Capture the cell that displays the provided text and extract its [X, Y] central coordinate. 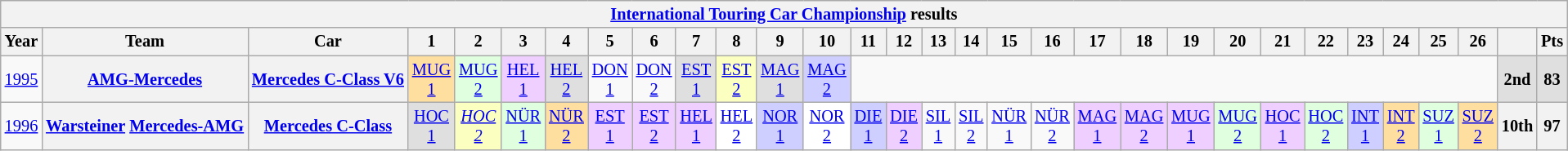
SUZ1 [1438, 126]
NOR1 [780, 126]
SUZ2 [1478, 126]
83 [1552, 79]
SIL2 [971, 126]
1995 [21, 79]
DON2 [654, 79]
13 [938, 42]
4 [566, 42]
21 [1283, 42]
Warsteiner Mercedes-AMG [145, 126]
11 [869, 42]
INT2 [1401, 126]
3 [523, 42]
DON1 [610, 79]
97 [1552, 126]
1996 [21, 126]
25 [1438, 42]
12 [904, 42]
DIE1 [869, 126]
Mercedes C-Class [328, 126]
10 [826, 42]
10th [1517, 126]
5 [610, 42]
26 [1478, 42]
24 [1401, 42]
23 [1365, 42]
NOR2 [826, 126]
Car [328, 42]
Year [21, 42]
8 [736, 42]
19 [1191, 42]
7 [695, 42]
1 [432, 42]
Mercedes C-Class V6 [328, 79]
Team [145, 42]
2nd [1517, 79]
2 [478, 42]
Pts [1552, 42]
15 [1009, 42]
6 [654, 42]
SIL1 [938, 126]
DIE2 [904, 126]
20 [1238, 42]
9 [780, 42]
INT1 [1365, 126]
17 [1098, 42]
22 [1325, 42]
International Touring Car Championship results [784, 14]
14 [971, 42]
AMG-Mercedes [145, 79]
16 [1052, 42]
18 [1143, 42]
